Extract the [X, Y] coordinate from the center of the cell holding the provided text.  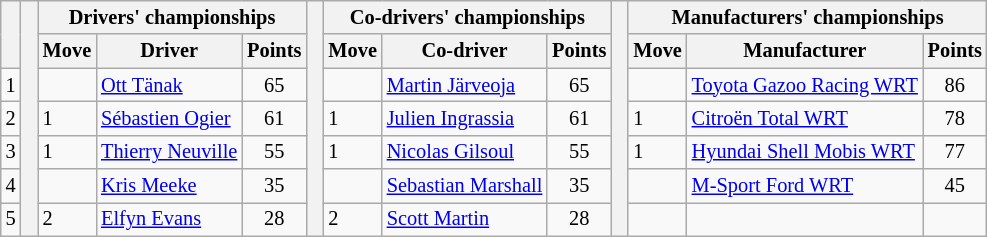
5 [11, 219]
Sébastien Ogier [169, 118]
Drivers' championships [172, 17]
78 [955, 118]
Sebastian Marshall [464, 186]
Martin Järveoja [464, 85]
Toyota Gazoo Racing WRT [805, 85]
Co-drivers' championships [467, 17]
4 [11, 186]
Co-driver [464, 51]
Hyundai Shell Mobis WRT [805, 152]
Manufacturer [805, 51]
Manufacturers' championships [807, 17]
Scott Martin [464, 219]
Citroën Total WRT [805, 118]
3 [11, 152]
Thierry Neuville [169, 152]
M-Sport Ford WRT [805, 186]
Nicolas Gilsoul [464, 152]
86 [955, 85]
Kris Meeke [169, 186]
Ott Tänak [169, 85]
Julien Ingrassia [464, 118]
77 [955, 152]
Driver [169, 51]
45 [955, 186]
Elfyn Evans [169, 219]
